Provide the [x, y] coordinate of the cell's center where the given text is located.  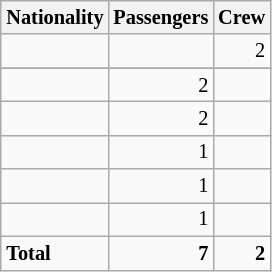
Nationality [54, 18]
Crew [242, 18]
Total [54, 253]
7 [160, 253]
Passengers [160, 18]
